For the text-containing cell, return its midpoint in (x, y) coordinate format. 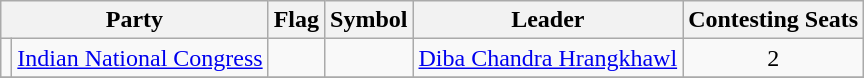
2 (774, 58)
Flag (296, 20)
Party (134, 20)
Symbol (369, 20)
Contesting Seats (774, 20)
Diba Chandra Hrangkhawl (548, 58)
Indian National Congress (140, 58)
Leader (548, 20)
